For the text-containing cell, return its midpoint in [X, Y] coordinate format. 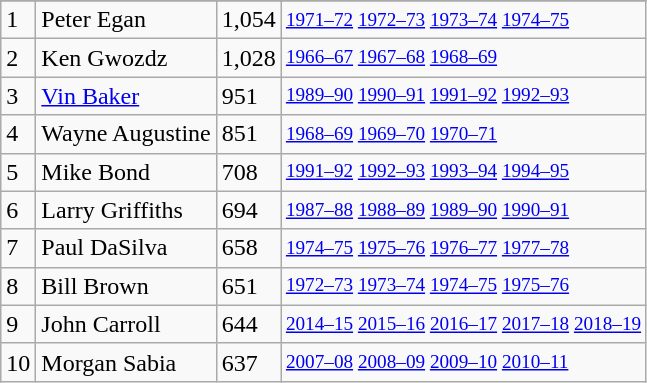
Mike Bond [126, 172]
Larry Griffiths [126, 210]
2007–08 2008–09 2009–10 2010–11 [463, 362]
Bill Brown [126, 286]
1968–69 1969–70 1970–71 [463, 134]
3 [18, 96]
851 [248, 134]
8 [18, 286]
1,028 [248, 58]
1972–73 1973–74 1974–75 1975–76 [463, 286]
1989–90 1990–91 1991–92 1992–93 [463, 96]
1987–88 1988–89 1989–90 1990–91 [463, 210]
Peter Egan [126, 20]
637 [248, 362]
6 [18, 210]
5 [18, 172]
1,054 [248, 20]
Vin Baker [126, 96]
Morgan Sabia [126, 362]
John Carroll [126, 324]
Paul DaSilva [126, 248]
644 [248, 324]
10 [18, 362]
9 [18, 324]
1974–75 1975–76 1976–77 1977–78 [463, 248]
7 [18, 248]
1971–72 1972–73 1973–74 1974–75 [463, 20]
651 [248, 286]
2 [18, 58]
708 [248, 172]
4 [18, 134]
951 [248, 96]
1 [18, 20]
2014–15 2015–16 2016–17 2017–18 2018–19 [463, 324]
Wayne Augustine [126, 134]
658 [248, 248]
1991–92 1992–93 1993–94 1994–95 [463, 172]
1966–67 1967–68 1968–69 [463, 58]
694 [248, 210]
Ken Gwozdz [126, 58]
